Detect which cell encompasses the target text, then output its (x, y) center coordinate. 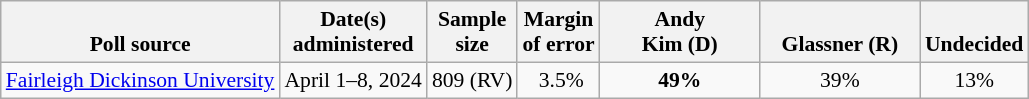
49% (680, 80)
3.5% (558, 80)
April 1–8, 2024 (352, 80)
AndyKim (D) (680, 32)
13% (974, 80)
Poll source (140, 32)
Marginof error (558, 32)
809 (RV) (472, 80)
Date(s)administered (352, 32)
Samplesize (472, 32)
Undecided (974, 32)
39% (840, 80)
Fairleigh Dickinson University (140, 80)
Glassner (R) (840, 32)
